Scan for the cell matching the given text and deliver its [X, Y] coordinate at center. 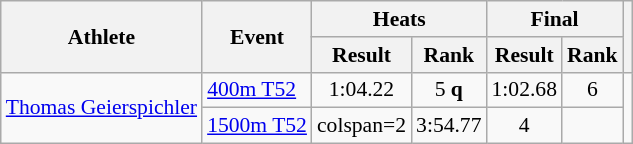
Event [257, 36]
6 [592, 90]
colspan=2 [362, 126]
1:04.22 [362, 90]
Thomas Geierspichler [102, 108]
3:54.77 [448, 126]
400m T52 [257, 90]
Final [555, 19]
Heats [400, 19]
1:02.68 [524, 90]
4 [524, 126]
Athlete [102, 36]
1500m T52 [257, 126]
5 q [448, 90]
